Find where the given text appears and provide that cell's center as (X, Y) coordinate. 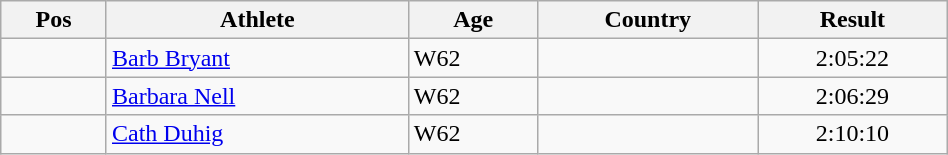
Cath Duhig (257, 134)
2:10:10 (853, 134)
Barb Bryant (257, 58)
2:06:29 (853, 96)
2:05:22 (853, 58)
Athlete (257, 20)
Pos (54, 20)
Age (473, 20)
Barbara Nell (257, 96)
Country (648, 20)
Result (853, 20)
